For the text-containing cell, return its midpoint in (x, y) coordinate format. 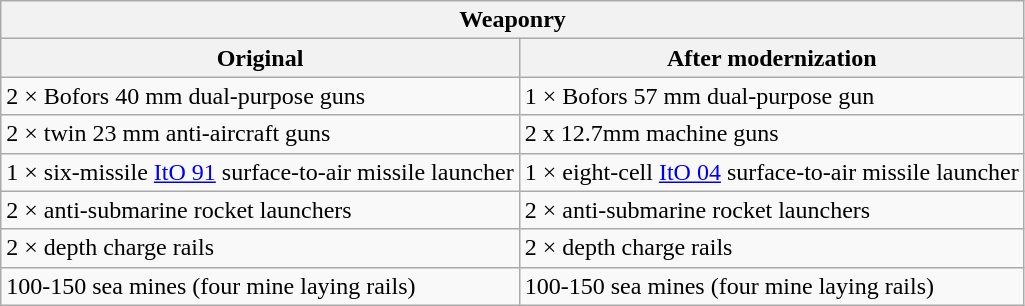
1 × six-missile ItO 91 surface-to-air missile launcher (260, 172)
2 × Bofors 40 mm dual-purpose guns (260, 96)
1 × eight-cell ItO 04 surface-to-air missile launcher (772, 172)
Original (260, 58)
2 x 12.7mm machine guns (772, 134)
Weaponry (513, 20)
1 × Bofors 57 mm dual-purpose gun (772, 96)
2 × twin 23 mm anti-aircraft guns (260, 134)
After modernization (772, 58)
